From the cell containing the given text, extract its center point as (x, y) coordinate. 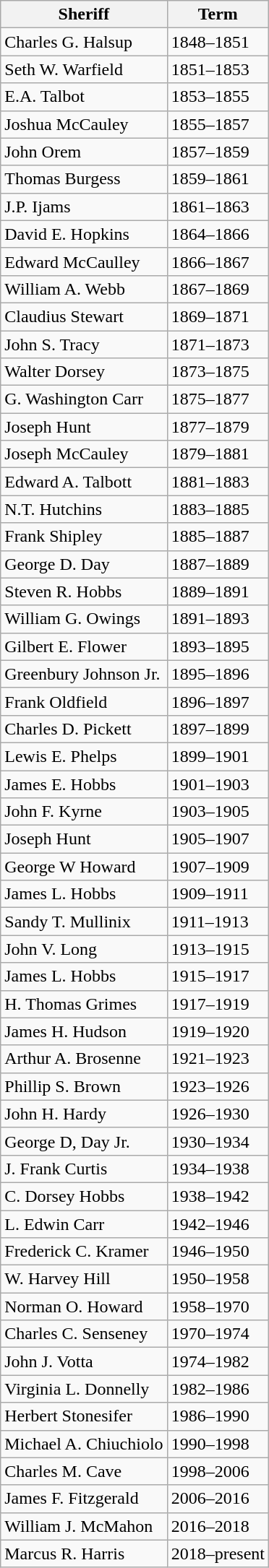
1938–1942 (218, 1196)
1907–1909 (218, 867)
G. Washington Carr (84, 399)
1887–1889 (218, 564)
Marcus R. Harris (84, 1554)
1864–1866 (218, 234)
William J. McMahon (84, 1526)
1923–1926 (218, 1086)
Norman O. Howard (84, 1307)
Edward A. Talbott (84, 482)
1901–1903 (218, 784)
1861–1863 (218, 207)
Herbert Stonesifer (84, 1416)
1889–1891 (218, 592)
1881–1883 (218, 482)
1946–1950 (218, 1252)
1970–1974 (218, 1334)
1885–1887 (218, 537)
John V. Long (84, 949)
1855–1857 (218, 124)
1869–1871 (218, 316)
1990–1998 (218, 1444)
James H. Hudson (84, 1031)
1891–1893 (218, 619)
Charles D. Pickett (84, 729)
J.P. Ijams (84, 207)
2006–2016 (218, 1499)
Joshua McCauley (84, 124)
1958–1970 (218, 1307)
George W Howard (84, 867)
George D, Day Jr. (84, 1141)
Frank Shipley (84, 537)
1911–1913 (218, 922)
1848–1851 (218, 42)
C. Dorsey Hobbs (84, 1196)
1879–1881 (218, 454)
1883–1885 (218, 509)
Term (218, 14)
Virginia L. Donnelly (84, 1389)
John J. Votta (84, 1361)
John H. Hardy (84, 1114)
Claudius Stewart (84, 316)
Seth W. Warfield (84, 69)
E.A. Talbot (84, 97)
George D. Day (84, 564)
John F. Kyrne (84, 812)
1950–1958 (218, 1279)
1919–1920 (218, 1031)
1896–1897 (218, 701)
1998–2006 (218, 1471)
1917–1919 (218, 1004)
James E. Hobbs (84, 784)
1897–1899 (218, 729)
2018–present (218, 1554)
1909–1911 (218, 894)
1915–1917 (218, 976)
1982–1986 (218, 1389)
Joseph McCauley (84, 454)
1859–1861 (218, 179)
Michael A. Chiuchiolo (84, 1444)
W. Harvey Hill (84, 1279)
James F. Fitzgerald (84, 1499)
L. Edwin Carr (84, 1224)
1905–1907 (218, 839)
John Orem (84, 152)
1913–1915 (218, 949)
William A. Webb (84, 289)
1942–1946 (218, 1224)
1857–1859 (218, 152)
1866–1867 (218, 261)
David E. Hopkins (84, 234)
Lewis E. Phelps (84, 756)
1867–1869 (218, 289)
Frank Oldfield (84, 701)
Charles C. Senseney (84, 1334)
Arthur A. Brosenne (84, 1059)
2016–2018 (218, 1526)
Steven R. Hobbs (84, 592)
N.T. Hutchins (84, 509)
Charles M. Cave (84, 1471)
1893–1895 (218, 646)
1974–1982 (218, 1361)
William G. Owings (84, 619)
1930–1934 (218, 1141)
1903–1905 (218, 812)
1926–1930 (218, 1114)
Sandy T. Mullinix (84, 922)
1921–1923 (218, 1059)
H. Thomas Grimes (84, 1004)
Thomas Burgess (84, 179)
1934–1938 (218, 1169)
Frederick C. Kramer (84, 1252)
Walter Dorsey (84, 372)
1895–1896 (218, 674)
1851–1853 (218, 69)
Edward McCaulley (84, 261)
1877–1879 (218, 427)
John S. Tracy (84, 345)
1986–1990 (218, 1416)
1873–1875 (218, 372)
1871–1873 (218, 345)
Gilbert E. Flower (84, 646)
1899–1901 (218, 756)
Charles G. Halsup (84, 42)
Phillip S. Brown (84, 1086)
Greenbury Johnson Jr. (84, 674)
J. Frank Curtis (84, 1169)
1875–1877 (218, 399)
Sheriff (84, 14)
1853–1855 (218, 97)
